Return the [x, y] coordinate for the center point of the cell that contains the specified text.  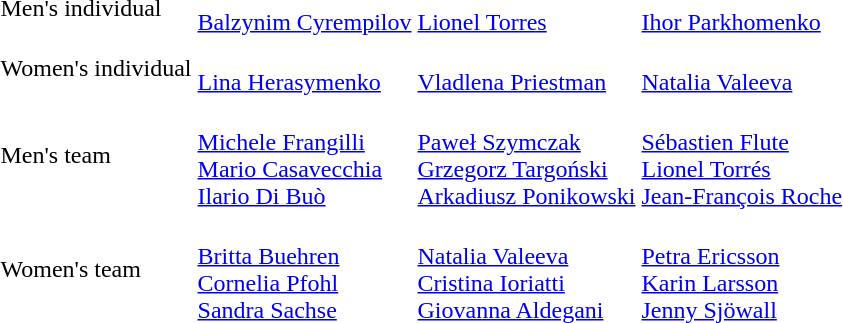
Lina Herasymenko [304, 68]
Paweł Szymczak Grzegorz Targoński Arkadiusz Ponikowski [526, 156]
Michele Frangilli Mario Casavecchia Ilario Di Buò [304, 156]
Vladlena Priestman [526, 68]
